Determine the [x, y] coordinate at the center of the cell enclosing the given text.  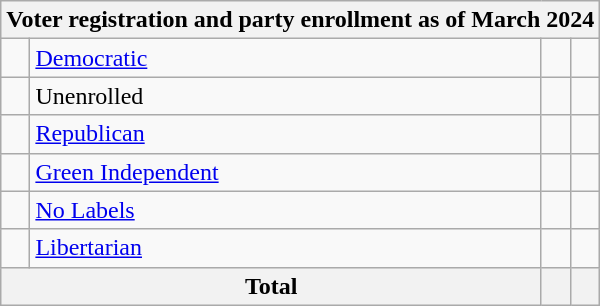
Total [272, 286]
Democratic [286, 58]
Unenrolled [286, 96]
No Labels [286, 210]
Voter registration and party enrollment as of March 2024 [300, 20]
Green Independent [286, 172]
Republican [286, 134]
Libertarian [286, 248]
